Pinpoint the cell where the given text exists, returning its [x, y] midpoint coordinate. 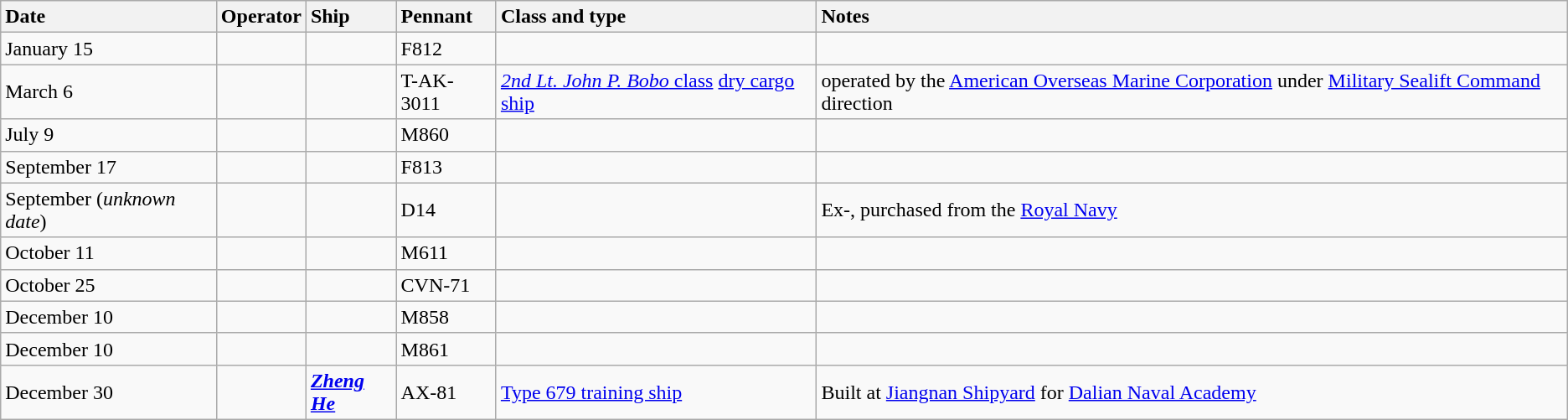
October 25 [109, 285]
September (unknown date) [109, 210]
December 30 [109, 392]
D14 [446, 210]
Class and type [657, 17]
Notes [1192, 17]
M861 [446, 349]
AX-81 [446, 392]
Ship [351, 17]
CVN-71 [446, 285]
Type 679 training ship [657, 392]
M858 [446, 317]
2nd Lt. John P. Bobo class dry cargo ship [657, 92]
October 11 [109, 253]
Date [109, 17]
operated by the American Overseas Marine Corporation under Military Sealift Command direction [1192, 92]
F813 [446, 167]
Ex-, purchased from the Royal Navy [1192, 210]
September 17 [109, 167]
Built at Jiangnan Shipyard for Dalian Naval Academy [1192, 392]
Pennant [446, 17]
Operator [261, 17]
March 6 [109, 92]
July 9 [109, 135]
Zheng He [351, 392]
M860 [446, 135]
January 15 [109, 49]
F812 [446, 49]
T-AK-3011 [446, 92]
M611 [446, 253]
